Return (X, Y) of the center of cell containing provided text 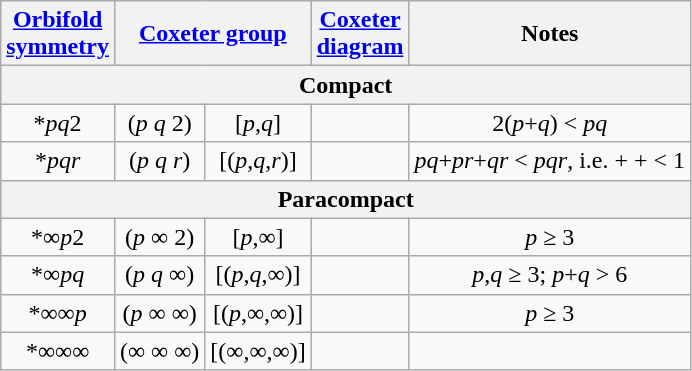
*∞p2 (58, 237)
Orbifoldsymmetry (58, 34)
(∞ ∞ ∞) (159, 351)
[p,∞] (258, 237)
Notes (550, 34)
[(p,q,∞)] (258, 275)
[(∞,∞,∞)] (258, 351)
*pq2 (58, 123)
Compact (346, 85)
*pqr (58, 161)
(p q 2) (159, 123)
[(p,∞,∞)] (258, 313)
p,q ≥ 3; p+q > 6 (550, 275)
2(p+q) < pq (550, 123)
pq+pr+qr < pqr, i.e. + + < 1 (550, 161)
*∞∞p (58, 313)
Coxeter group (212, 34)
*∞∞∞ (58, 351)
(p ∞ 2) (159, 237)
(p q r) (159, 161)
(p ∞ ∞) (159, 313)
Coxeterdiagram (360, 34)
[(p,q,r)] (258, 161)
Paracompact (346, 199)
(p q ∞) (159, 275)
*∞pq (58, 275)
[p,q] (258, 123)
